Locate the cell with the specified text and output its [X, Y] center coordinate. 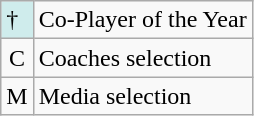
Media selection [142, 96]
Co-Player of the Year [142, 20]
C [17, 58]
M [17, 96]
† [17, 20]
Coaches selection [142, 58]
